Pinpoint the cell where the given text exists, returning its (X, Y) midpoint coordinate. 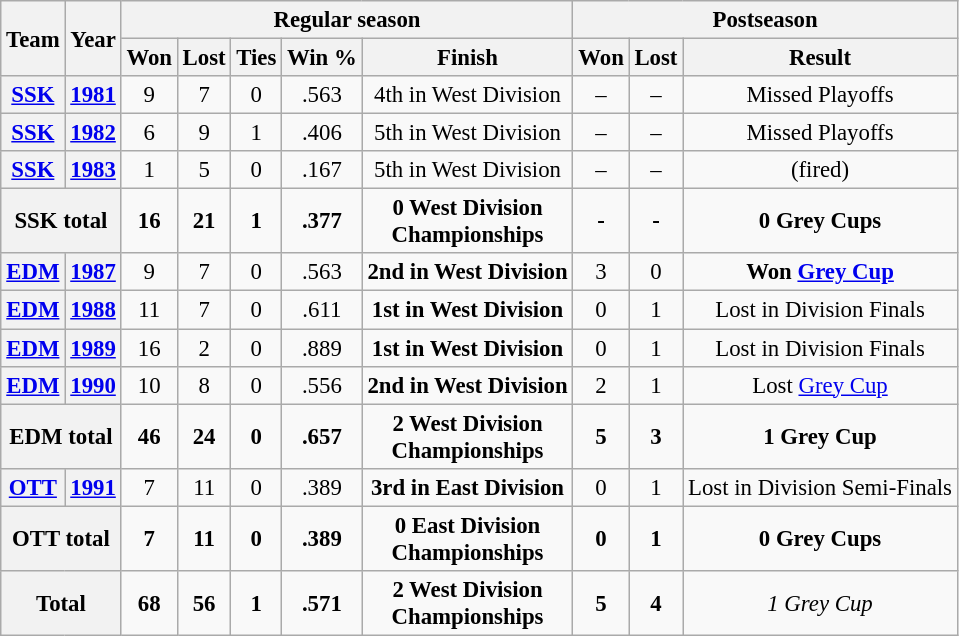
.556 (322, 385)
3rd in East Division (468, 487)
1989 (93, 348)
1987 (93, 273)
Won Grey Cup (820, 273)
.889 (322, 348)
1991 (93, 487)
4th in West Division (468, 95)
6 (149, 133)
21 (204, 222)
1981 (93, 95)
.657 (322, 436)
1990 (93, 385)
0 West DivisionChampionships (468, 222)
Team (33, 38)
Result (820, 58)
56 (204, 604)
24 (204, 436)
Year (93, 38)
Lost Grey Cup (820, 385)
1983 (93, 170)
OTT total (61, 538)
Lost in Division Semi-Finals (820, 487)
(fired) (820, 170)
4 (656, 604)
1982 (93, 133)
Ties (256, 58)
Postseason (765, 20)
1988 (93, 310)
.167 (322, 170)
46 (149, 436)
Regular season (347, 20)
.611 (322, 310)
.406 (322, 133)
Total (61, 604)
.571 (322, 604)
8 (204, 385)
10 (149, 385)
EDM total (61, 436)
.377 (322, 222)
68 (149, 604)
Win % (322, 58)
Finish (468, 58)
0 East DivisionChampionships (468, 538)
SSK total (61, 222)
OTT (33, 487)
